Identify which cell holds the provided text, then report its (x, y) central coordinate. 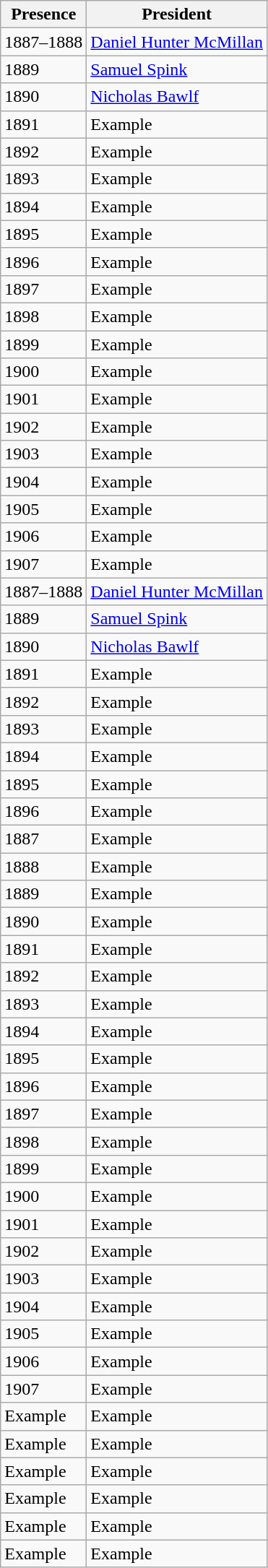
President (177, 14)
1888 (43, 867)
Presence (43, 14)
1887 (43, 839)
